For the text-containing cell, return its midpoint in (x, y) coordinate format. 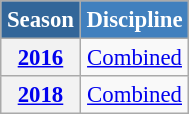
2018 (40, 95)
Discipline (134, 20)
2016 (40, 58)
Season (40, 20)
